Provide the (X, Y) coordinate of the cell's center where the given text is located.  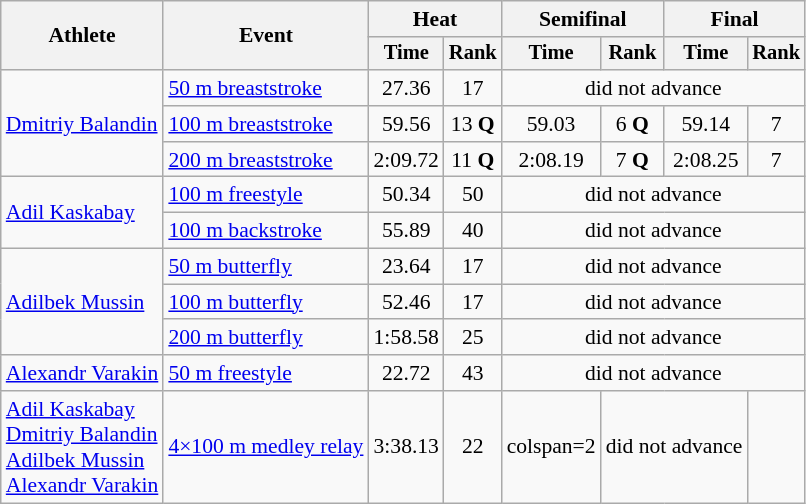
100 m backstroke (266, 231)
Dmitriy Balandin (82, 124)
100 m freestyle (266, 195)
100 m butterfly (266, 302)
4×100 m medley relay (266, 447)
2:09.72 (406, 160)
1:58.58 (406, 338)
Athlete (82, 36)
40 (473, 231)
59.14 (706, 124)
27.36 (406, 88)
Event (266, 36)
Heat (434, 19)
22 (473, 447)
50.34 (406, 195)
13 Q (473, 124)
100 m breaststroke (266, 124)
7 Q (633, 160)
6 Q (633, 124)
50 (473, 195)
Adilbek Mussin (82, 302)
55.89 (406, 231)
11 Q (473, 160)
2:08.25 (706, 160)
23.64 (406, 267)
3:38.13 (406, 447)
25 (473, 338)
59.03 (552, 124)
52.46 (406, 302)
43 (473, 373)
50 m butterfly (266, 267)
Semifinal (584, 19)
Adil Kaskabay (82, 212)
200 m butterfly (266, 338)
200 m breaststroke (266, 160)
50 m breaststroke (266, 88)
59.56 (406, 124)
22.72 (406, 373)
2:08.19 (552, 160)
colspan=2 (552, 447)
Alexandr Varakin (82, 373)
Final (734, 19)
50 m freestyle (266, 373)
Adil KaskabayDmitriy BalandinAdilbek MussinAlexandr Varakin (82, 447)
